Pinpoint the cell where the given text exists, returning its [x, y] midpoint coordinate. 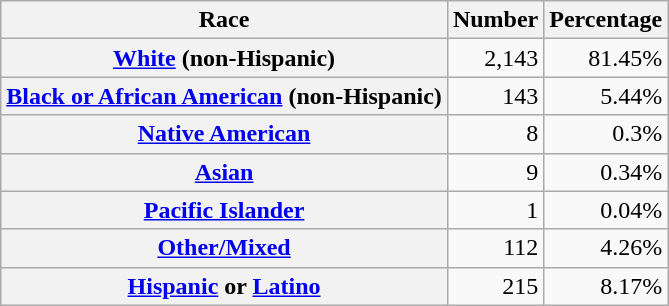
Pacific Islander [224, 210]
0.04% [606, 210]
215 [495, 286]
Asian [224, 172]
112 [495, 248]
Percentage [606, 20]
0.3% [606, 134]
Hispanic or Latino [224, 286]
8.17% [606, 286]
Race [224, 20]
2,143 [495, 58]
4.26% [606, 248]
Native American [224, 134]
Number [495, 20]
White (non-Hispanic) [224, 58]
5.44% [606, 96]
Other/Mixed [224, 248]
81.45% [606, 58]
1 [495, 210]
143 [495, 96]
0.34% [606, 172]
8 [495, 134]
9 [495, 172]
Black or African American (non-Hispanic) [224, 96]
